Provide the (x, y) coordinate of the cell's center where the given text is located.  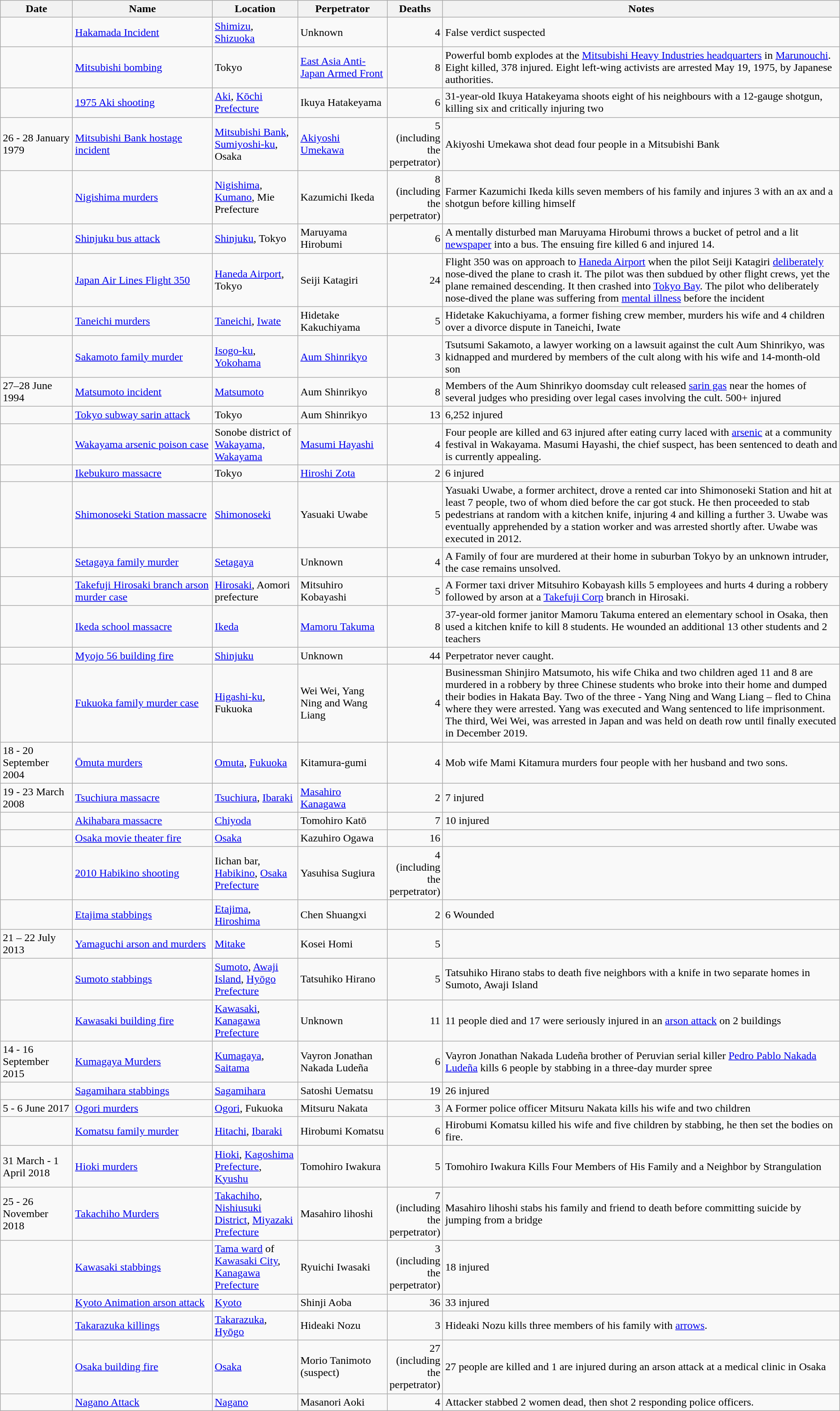
Ikeda (255, 627)
Ogori, Fukuoka (255, 1108)
Mitsubishi bombing (143, 67)
Setagaya (255, 562)
24 (415, 280)
Kosei Homi (343, 943)
Matsumoto (255, 391)
Mitsuru Nakata (343, 1108)
44 (415, 656)
Yasuhisa Sugiura (343, 873)
Takachiho Murders (143, 1214)
Tokyo subway sarin attack (143, 415)
Ikeda school massacre (143, 627)
27 people are killed and 1 are injured during an arson attack at a medical clinic in Osaka (641, 1367)
Hiroshi Zota (343, 473)
Takefuji Hirosaki branch arson murder case (143, 592)
8 (including the perpetrator) (415, 197)
Akihabara massacre (143, 821)
Kazumichi Ikeda (343, 197)
Sagamihara (255, 1091)
Kazuhiro Ogawa (343, 838)
Hioki, Kagoshima Prefecture, Kyushu (255, 1166)
Attacker stabbed 2 women dead, then shot 2 responding police officers. (641, 1402)
Ogori murders (143, 1108)
Sakamoto family murder (143, 356)
Maruyama Hirobumi (343, 239)
31 March - 1 April 2018 (37, 1166)
Perpetrator never caught. (641, 656)
Etajima stabbings (143, 915)
Tatsuhiko Hirano stabs to death five neighbors with a knife in two separate homes in Sumoto, Awaji Island (641, 979)
Tomohiro Iwakura Kills Four Members of His Family and a Neighbor by Strangulation (641, 1166)
Chiyoda (255, 821)
Masanori Aoki (343, 1402)
Omuta, Fukuoka (255, 762)
Yamaguchi arson and murders (143, 943)
Kumagaya Murders (143, 1062)
Tsuchiura, Ibaraki (255, 798)
Perpetrator (343, 9)
2010 Habikino shooting (143, 873)
Osaka building fire (143, 1367)
Sonobe district of Wakayama, Wakayama (255, 444)
31-year-old Ikuya Hatakeyama shoots eight of his neighbours with a 12-gauge shotgun, killing six and critically injuring two (641, 102)
Hidetake Kakuchiyama (343, 321)
Ōmuta murders (143, 762)
Chen Shuangxi (343, 915)
Hakamada Incident (143, 32)
East Asia Anti-Japan Armed Front (343, 67)
10 injured (641, 821)
Sumoto stabbings (143, 979)
Taneichi, Iwate (255, 321)
7 injured (641, 798)
Masahiro Kanagawa (343, 798)
Mitsubishi Bank hostage incident (143, 144)
Akiyoshi Umekawa (343, 144)
Shinjuku, Tokyo (255, 239)
4 (including the perpetrator) (415, 873)
3 (including the perpetrator) (415, 1267)
Tsuchiura massacre (143, 798)
Takarazuka killings (143, 1326)
A Family of four are murdered at their home in suburban Tokyo by an unknown intruder, the case remains unsolved. (641, 562)
27 (including the perpetrator) (415, 1367)
Akiyoshi Umekawa shot dead four people in a Mitsubishi Bank (641, 144)
Kyoto (255, 1302)
Takachiho, Nishiusuki District, Miyazaki Prefecture (255, 1214)
Japan Air Lines Flight 350 (143, 280)
Mitsubishi Bank, Sumiyoshi-ku, Osaka (255, 144)
Shinjuku (255, 656)
Tomohiro Katō (343, 821)
Takarazuka, Hyōgo (255, 1326)
Ryuichi Iwasaki (343, 1267)
Fukuoka family murder case (143, 703)
Ikebukuro massacre (143, 473)
Hirobumi Komatsu (343, 1131)
Kawasaki building fire (143, 1021)
16 (415, 838)
Iichan bar, Habikino, Osaka Prefecture (255, 873)
Sagamihara stabbings (143, 1091)
Masahiro lihoshi stabs his family and friend to death before committing suicide by jumping from a bridge (641, 1214)
Aki, Kōchi Prefecture (255, 102)
19 - 23 March 2008 (37, 798)
26 - 28 January 1979 (37, 144)
18 injured (641, 1267)
Farmer Kazumichi Ikeda kills seven members of his family and injures 3 with an ax and a shotgun before killing himself (641, 197)
Shimizu, Shizuoka (255, 32)
Mitsuhiro Kobayashi (343, 592)
Seiji Katagiri (343, 280)
Deaths (415, 9)
Vayron Jonathan Nakada Ludeña brother of Peruvian serial killer Pedro Pablo Nakada Ludeña kills 6 people by stabbing in a three-day murder spree (641, 1062)
Tomohiro Iwakura (343, 1166)
Hirosaki, Aomori prefecture (255, 592)
36 (415, 1302)
6 injured (641, 473)
Mamoru Takuma (343, 627)
Mitake (255, 943)
11 (415, 1021)
A Former taxi driver Mitsuhiro Kobayash kills 5 employees and hurts 4 during a robbery followed by arson at a Takefuji Corp branch in Hirosaki. (641, 592)
Mob wife Mami Kitamura murders four people with her husband and two sons. (641, 762)
Kawasaki, Kanagawa Prefecture (255, 1021)
Kyoto Animation arson attack (143, 1302)
Nigishima, Kumano, Mie Prefecture (255, 197)
Matsumoto incident (143, 391)
14 - 16 September 2015 (37, 1062)
Name (143, 9)
Kumagaya, Saitama (255, 1062)
A Former police officer Mitsuru Nakata kills his wife and two children (641, 1108)
18 - 20 September 2004 (37, 762)
Nagano Attack (143, 1402)
Wei Wei, Yang Ning and Wang Liang (343, 703)
Shimonoseki Station massacre (143, 515)
Haneda Airport, Tokyo (255, 280)
A mentally disturbed man Maruyama Hirobumi throws a bucket of petrol and a lit newspaper into a bus. The ensuing fire killed 6 and injured 14. (641, 239)
Setagaya family murder (143, 562)
Wakayama arsenic poison case (143, 444)
Shimonoseki (255, 515)
Masumi Hayashi (343, 444)
Nigishima murders (143, 197)
Shinjuku bus attack (143, 239)
Sumoto, Awaji Island, Hyōgo Prefecture (255, 979)
Etajima, Hiroshima (255, 915)
5 (including the perpetrator) (415, 144)
Kawasaki stabbings (143, 1267)
Nagano (255, 1402)
27–28 June 1994 (37, 391)
7 (including the perpetrator) (415, 1214)
Tatsuhiko Hirano (343, 979)
Hideaki Nozu (343, 1326)
Morio Tanimoto (suspect) (343, 1367)
6 Wounded (641, 915)
Hideaki Nozu kills three members of his family with arrows. (641, 1326)
13 (415, 415)
Notes (641, 9)
5 - 6 June 2017 (37, 1108)
False verdict suspected (641, 32)
11 people died and 17 were seriously injured in an arson attack on 2 buildings (641, 1021)
Date (37, 9)
Hirobumi Komatsu killed his wife and five children by stabbing, he then set the bodies on fire. (641, 1131)
26 injured (641, 1091)
Shinji Aoba (343, 1302)
Taneichi murders (143, 321)
Tama ward of Kawasaki City, Kanagawa Prefecture (255, 1267)
Isogo-ku, Yokohama (255, 356)
21 – 22 July 2013 (37, 943)
Hitachi, Ibaraki (255, 1131)
25 - 26 November 2018 (37, 1214)
33 injured (641, 1302)
19 (415, 1091)
Komatsu family murder (143, 1131)
Hioki murders (143, 1166)
Satoshi Uematsu (343, 1091)
Higashi-ku, Fukuoka (255, 703)
Hidetake Kakuchiyama, a former fishing crew member, murders his wife and 4 children over a divorce dispute in Taneichi, Iwate (641, 321)
6,252 injured (641, 415)
Location (255, 9)
Vayron Jonathan Nakada Ludeña (343, 1062)
Yasuaki Uwabe (343, 515)
Myojo 56 building fire (143, 656)
7 (415, 821)
Masahiro lihoshi (343, 1214)
Osaka movie theater fire (143, 838)
Kitamura-gumi (343, 762)
1975 Aki shooting (143, 102)
Ikuya Hatakeyama (343, 102)
